Pinpoint the cell where the given text exists, returning its (x, y) midpoint coordinate. 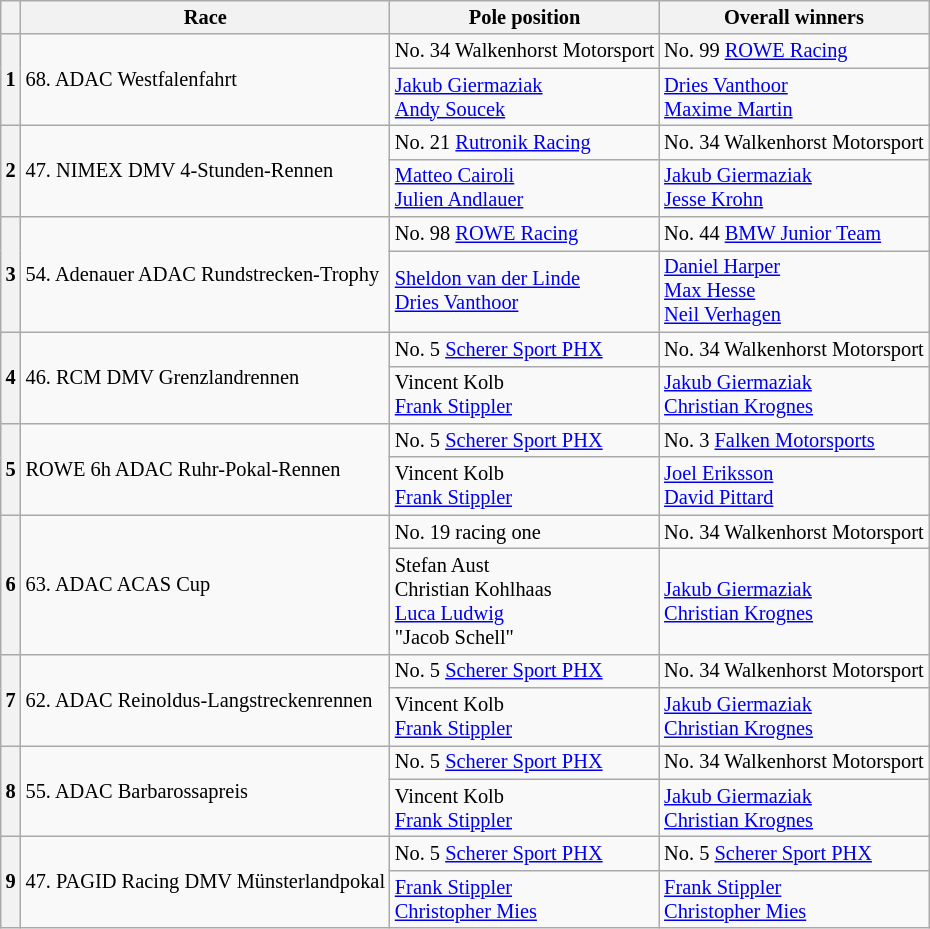
8 (11, 790)
Jakub Giermaziak Jesse Krohn (794, 188)
No. 99 ROWE Racing (794, 51)
No. 21 Rutronik Racing (524, 142)
62. ADAC Reinoldus-Langstreckenrennen (206, 700)
3 (11, 274)
5 (11, 468)
Matteo Cairoli Julien Andlauer (524, 188)
54. Adenauer ADAC Rundstrecken-Trophy (206, 274)
47. NIMEX DMV 4-Stunden-Rennen (206, 170)
Joel Eriksson David Pittard (794, 486)
Stefan Aust Christian Kohlhaas Luca Ludwig "Jacob Schell" (524, 601)
1 (11, 80)
6 (11, 584)
7 (11, 700)
No. 44 BMW Junior Team (794, 234)
Race (206, 17)
2 (11, 170)
Daniel Harper Max Hesse Neil Verhagen (794, 291)
ROWE 6h ADAC Ruhr-Pokal-Rennen (206, 468)
No. 19 racing one (524, 532)
Dries Vanthoor Maxime Martin (794, 97)
Pole position (524, 17)
9 (11, 882)
Jakub Giermaziak Andy Soucek (524, 97)
47. PAGID Racing DMV Münsterlandpokal (206, 882)
63. ADAC ACAS Cup (206, 584)
Overall winners (794, 17)
68. ADAC Westfalenfahrt (206, 80)
No. 3 Falken Motorsports (794, 440)
4 (11, 378)
55. ADAC Barbarossapreis (206, 790)
Sheldon van der Linde Dries Vanthoor (524, 291)
46. RCM DMV Grenzlandrennen (206, 378)
No. 98 ROWE Racing (524, 234)
